Search for the cell housing the specified text and yield its (X, Y) center coordinate. 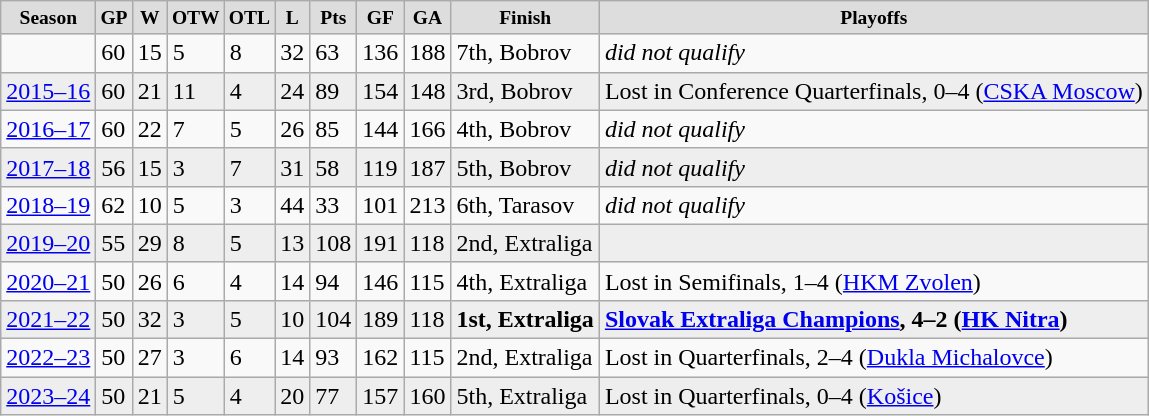
104 (334, 319)
33 (334, 205)
13 (292, 243)
2019–20 (48, 243)
6th, Tarasov (525, 205)
W (150, 18)
108 (334, 243)
Season (48, 18)
2015–16 (48, 91)
27 (150, 358)
2021–22 (48, 319)
162 (380, 358)
GA (428, 18)
4th, Bobrov (525, 129)
44 (292, 205)
3rd, Bobrov (525, 91)
189 (380, 319)
Lost in Quarterfinals, 2–4 (Dukla Michalovce) (874, 358)
191 (380, 243)
L (292, 18)
2016–17 (48, 129)
146 (380, 281)
101 (380, 205)
94 (334, 281)
OTW (196, 18)
85 (334, 129)
20 (292, 396)
154 (380, 91)
148 (428, 91)
7th, Bobrov (525, 53)
2017–18 (48, 167)
157 (380, 396)
160 (428, 396)
56 (114, 167)
29 (150, 243)
11 (196, 91)
144 (380, 129)
5th, Bobrov (525, 167)
OTL (249, 18)
Lost in Quarterfinals, 0–4 (Košice) (874, 396)
31 (292, 167)
136 (380, 53)
2023–24 (48, 396)
24 (292, 91)
119 (380, 167)
77 (334, 396)
2018–19 (48, 205)
Finish (525, 18)
2020–21 (48, 281)
62 (114, 205)
89 (334, 91)
GP (114, 18)
5th, Extraliga (525, 396)
Lost in Semifinals, 1–4 (HKM Zvolen) (874, 281)
2022–23 (48, 358)
93 (334, 358)
GF (380, 18)
187 (428, 167)
63 (334, 53)
188 (428, 53)
Playoffs (874, 18)
Lost in Conference Quarterfinals, 0–4 (CSKA Moscow) (874, 91)
4th, Extraliga (525, 281)
1st, Extraliga (525, 319)
Slovak Extraliga Champions, 4–2 (HK Nitra) (874, 319)
213 (428, 205)
Pts (334, 18)
58 (334, 167)
166 (428, 129)
22 (150, 129)
55 (114, 243)
